Capture the cell that displays the provided text and extract its [x, y] central coordinate. 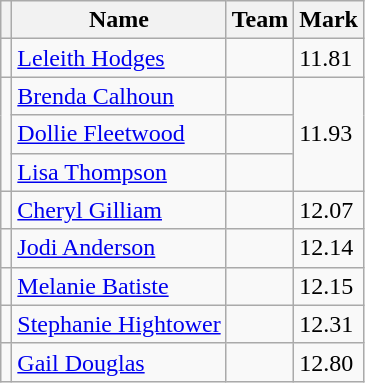
Gail Douglas [119, 362]
12.14 [329, 248]
11.81 [329, 58]
12.15 [329, 286]
Brenda Calhoun [119, 96]
Jodi Anderson [119, 248]
12.80 [329, 362]
12.07 [329, 210]
Dollie Fleetwood [119, 134]
Leleith Hodges [119, 58]
Name [119, 20]
Mark [329, 20]
Stephanie Hightower [119, 324]
Lisa Thompson [119, 172]
Team [260, 20]
12.31 [329, 324]
Cheryl Gilliam [119, 210]
Melanie Batiste [119, 286]
11.93 [329, 134]
